From the cell containing the given text, extract its center point as [X, Y] coordinate. 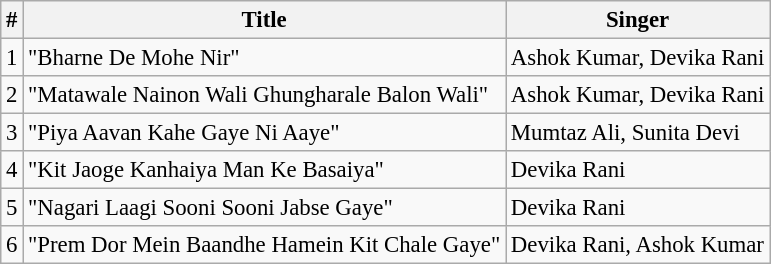
4 [12, 170]
2 [12, 95]
"Bharne De Mohe Nir" [264, 58]
Singer [638, 20]
3 [12, 133]
"Kit Jaoge Kanhaiya Man Ke Basaiya" [264, 170]
Mumtaz Ali, Sunita Devi [638, 133]
Title [264, 20]
"Piya Aavan Kahe Gaye Ni Aaye" [264, 133]
Devika Rani, Ashok Kumar [638, 245]
"Nagari Laagi Sooni Sooni Jabse Gaye" [264, 208]
5 [12, 208]
6 [12, 245]
"Prem Dor Mein Baandhe Hamein Kit Chale Gaye" [264, 245]
"Matawale Nainon Wali Ghungharale Balon Wali" [264, 95]
# [12, 20]
1 [12, 58]
